Find where the given text appears and provide that cell's center as (x, y) coordinate. 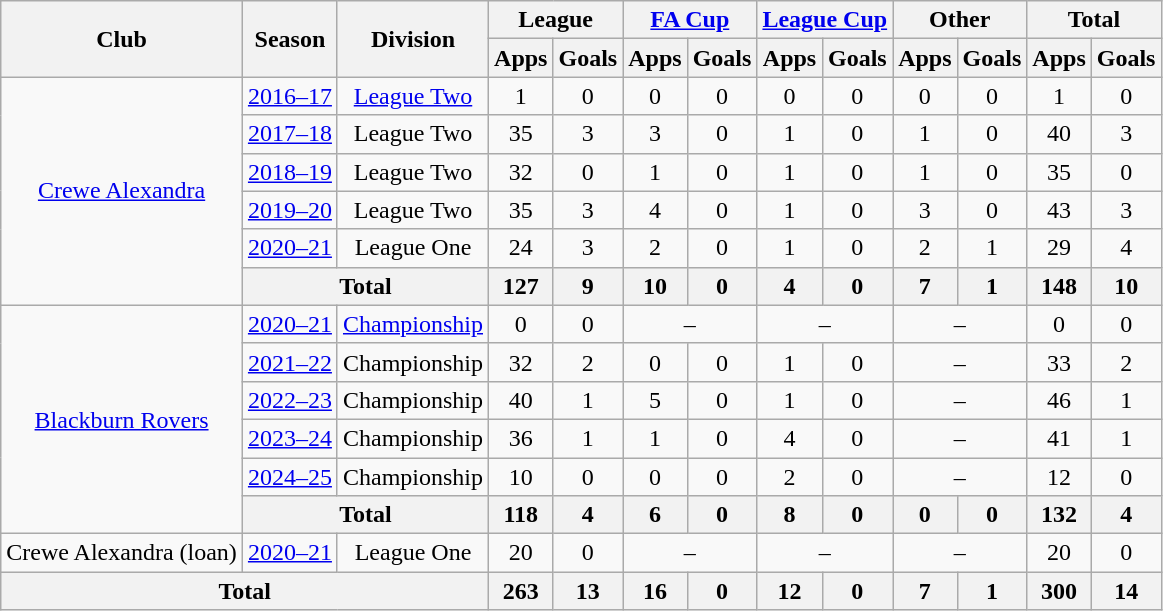
14 (1126, 591)
33 (1059, 362)
127 (521, 286)
13 (588, 591)
2019–20 (290, 210)
FA Cup (690, 20)
41 (1059, 438)
5 (655, 400)
Blackburn Rovers (122, 419)
League (556, 20)
9 (588, 286)
2024–25 (290, 477)
263 (521, 591)
43 (1059, 210)
Season (290, 39)
46 (1059, 400)
2016–17 (290, 96)
Club (122, 39)
2022–23 (290, 400)
300 (1059, 591)
6 (655, 515)
132 (1059, 515)
2021–22 (290, 362)
Crewe Alexandra (loan) (122, 553)
16 (655, 591)
36 (521, 438)
2023–24 (290, 438)
148 (1059, 286)
Crewe Alexandra (122, 191)
Other (960, 20)
29 (1059, 248)
24 (521, 248)
118 (521, 515)
2017–18 (290, 134)
League Cup (825, 20)
8 (790, 515)
Division (412, 39)
2018–19 (290, 172)
